For the text-containing cell, return its midpoint in [X, Y] coordinate format. 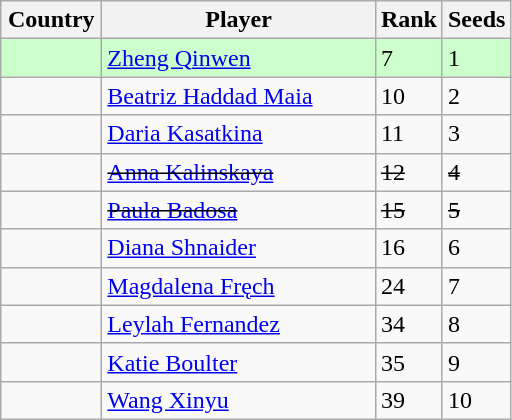
1 [476, 58]
Rank [408, 20]
35 [408, 362]
Magdalena Fręch [239, 286]
Diana Shnaider [239, 248]
4 [476, 172]
8 [476, 324]
Paula Badosa [239, 210]
Daria Kasatkina [239, 134]
Anna Kalinskaya [239, 172]
39 [408, 400]
6 [476, 248]
24 [408, 286]
11 [408, 134]
Country [52, 20]
Katie Boulter [239, 362]
34 [408, 324]
Player [239, 20]
3 [476, 134]
9 [476, 362]
12 [408, 172]
Beatriz Haddad Maia [239, 96]
Seeds [476, 20]
2 [476, 96]
Leylah Fernandez [239, 324]
5 [476, 210]
15 [408, 210]
Wang Xinyu [239, 400]
16 [408, 248]
Zheng Qinwen [239, 58]
